Detect which cell encompasses the target text, then output its [x, y] center coordinate. 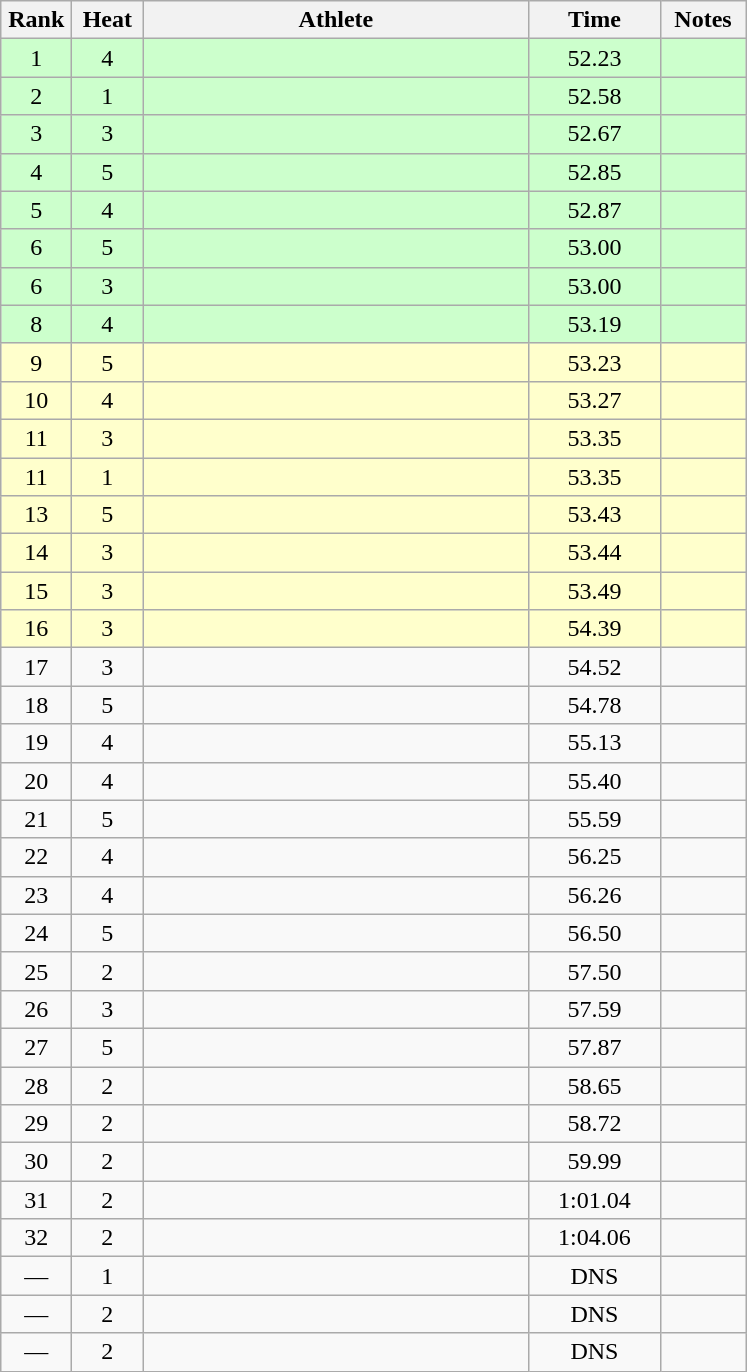
53.23 [594, 362]
26 [36, 1009]
52.23 [594, 58]
18 [36, 705]
21 [36, 819]
30 [36, 1162]
56.25 [594, 857]
Notes [703, 20]
53.19 [594, 324]
58.72 [594, 1124]
1:04.06 [594, 1238]
52.85 [594, 172]
14 [36, 553]
1:01.04 [594, 1200]
22 [36, 857]
55.59 [594, 819]
25 [36, 971]
53.44 [594, 553]
53.43 [594, 515]
52.67 [594, 134]
Heat [108, 20]
8 [36, 324]
54.39 [594, 629]
9 [36, 362]
28 [36, 1085]
59.99 [594, 1162]
10 [36, 400]
17 [36, 667]
57.50 [594, 971]
15 [36, 591]
54.52 [594, 667]
16 [36, 629]
13 [36, 515]
23 [36, 895]
24 [36, 933]
57.59 [594, 1009]
20 [36, 781]
58.65 [594, 1085]
55.13 [594, 743]
19 [36, 743]
31 [36, 1200]
Athlete [336, 20]
Rank [36, 20]
52.58 [594, 96]
56.50 [594, 933]
53.49 [594, 591]
56.26 [594, 895]
32 [36, 1238]
55.40 [594, 781]
54.78 [594, 705]
52.87 [594, 210]
29 [36, 1124]
57.87 [594, 1047]
27 [36, 1047]
53.27 [594, 400]
Time [594, 20]
